Output the (X, Y) coordinate of the center of the cell containing the given text.  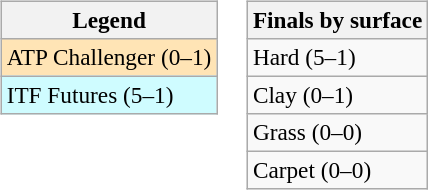
ITF Futures (5–1) (108, 95)
Clay (0–1) (337, 95)
Carpet (0–0) (337, 171)
Grass (0–0) (337, 133)
Hard (5–1) (337, 57)
ATP Challenger (0–1) (108, 57)
Legend (108, 20)
Finals by surface (337, 20)
